Scan for the cell matching the given text and deliver its (x, y) coordinate at center. 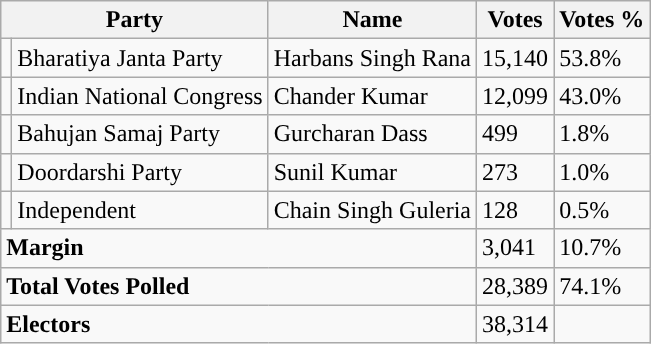
38,314 (516, 324)
12,099 (516, 96)
Chain Singh Guleria (372, 210)
499 (516, 134)
Bharatiya Janta Party (140, 58)
1.0% (602, 172)
74.1% (602, 286)
Name (372, 20)
Party (134, 20)
Electors (239, 324)
128 (516, 210)
Independent (140, 210)
3,041 (516, 248)
1.8% (602, 134)
Gurcharan Dass (372, 134)
Harbans Singh Rana (372, 58)
Chander Kumar (372, 96)
28,389 (516, 286)
Votes (516, 20)
0.5% (602, 210)
53.8% (602, 58)
10.7% (602, 248)
Votes % (602, 20)
Doordarshi Party (140, 172)
Indian National Congress (140, 96)
Bahujan Samaj Party (140, 134)
Margin (239, 248)
273 (516, 172)
Sunil Kumar (372, 172)
15,140 (516, 58)
Total Votes Polled (239, 286)
43.0% (602, 96)
